Extract the (X, Y) coordinate from the center of the cell holding the provided text.  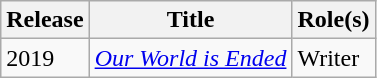
Our World is Ended (190, 58)
Writer (334, 58)
Release (45, 20)
2019 (45, 58)
Title (190, 20)
Role(s) (334, 20)
